Determine the [X, Y] coordinate at the center of the cell enclosing the given text.  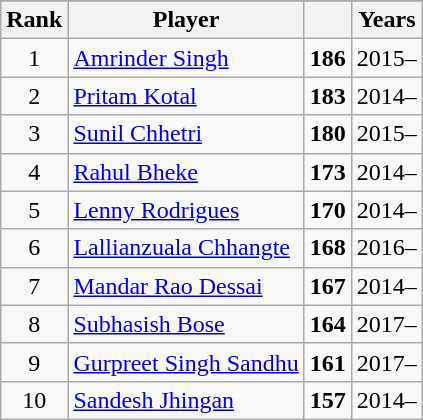
Subhasish Bose [186, 324]
Pritam Kotal [186, 96]
Rank [34, 20]
Player [186, 20]
161 [328, 362]
2 [34, 96]
Amrinder Singh [186, 58]
170 [328, 210]
180 [328, 134]
Sunil Chhetri [186, 134]
7 [34, 286]
3 [34, 134]
2016– [386, 248]
164 [328, 324]
Lallianzuala Chhangte [186, 248]
167 [328, 286]
Years [386, 20]
173 [328, 172]
5 [34, 210]
8 [34, 324]
4 [34, 172]
9 [34, 362]
Sandesh Jhingan [186, 400]
Rahul Bheke [186, 172]
6 [34, 248]
Gurpreet Singh Sandhu [186, 362]
1 [34, 58]
157 [328, 400]
Mandar Rao Dessai [186, 286]
10 [34, 400]
186 [328, 58]
Lenny Rodrigues [186, 210]
168 [328, 248]
183 [328, 96]
